Capture the cell that displays the provided text and extract its [x, y] central coordinate. 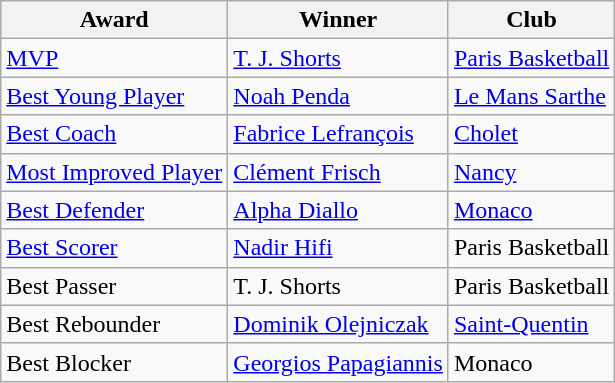
Best Blocker [114, 362]
Award [114, 20]
Best Passer [114, 286]
Le Mans Sarthe [531, 96]
Nancy [531, 172]
Winner [338, 20]
Fabrice Lefrançois [338, 134]
Club [531, 20]
Nadir Hifi [338, 248]
Georgios Papagiannis [338, 362]
Clément Frisch [338, 172]
Best Scorer [114, 248]
Most Improved Player [114, 172]
Best Rebounder [114, 324]
Dominik Olejniczak [338, 324]
Best Coach [114, 134]
Cholet [531, 134]
Saint-Quentin [531, 324]
Noah Penda [338, 96]
Best Defender [114, 210]
Best Young Player [114, 96]
Alpha Diallo [338, 210]
MVP [114, 58]
